Extract the [X, Y] coordinate from the center of the cell holding the provided text.  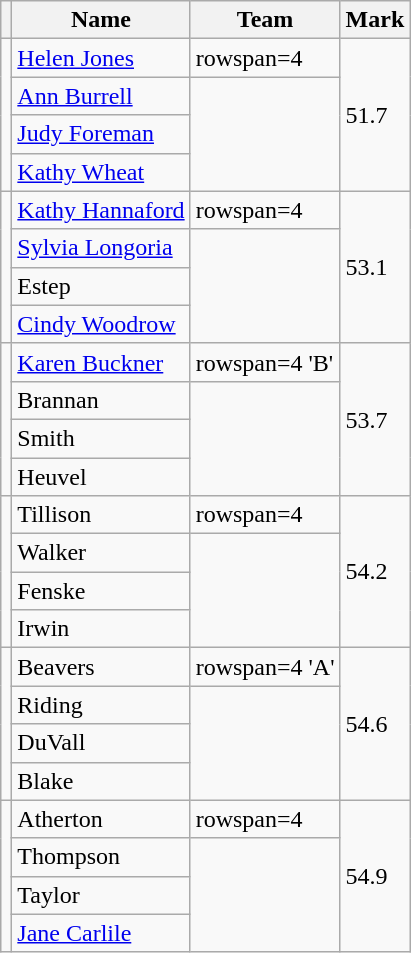
Name [101, 20]
Kathy Wheat [101, 172]
Judy Foreman [101, 134]
Tillison [101, 515]
DuVall [101, 743]
54.2 [375, 572]
Taylor [101, 895]
Jane Carlile [101, 933]
54.6 [375, 724]
Blake [101, 781]
Brannan [101, 400]
Thompson [101, 857]
Kathy Hannaford [101, 210]
54.9 [375, 876]
Helen Jones [101, 58]
Estep [101, 286]
Walker [101, 553]
Ann Burrell [101, 96]
rowspan=4 'A' [265, 667]
Irwin [101, 629]
Smith [101, 438]
51.7 [375, 115]
Sylvia Longoria [101, 248]
53.1 [375, 267]
Fenske [101, 591]
rowspan=4 'B' [265, 362]
Team [265, 20]
Heuvel [101, 477]
Cindy Woodrow [101, 324]
Riding [101, 705]
Mark [375, 20]
Karen Buckner [101, 362]
Beavers [101, 667]
53.7 [375, 419]
Atherton [101, 819]
